Scan for the cell matching the given text and deliver its (X, Y) coordinate at center. 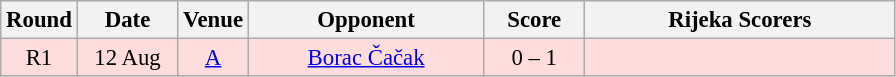
A (214, 58)
0 – 1 (534, 58)
Borac Čačak (366, 58)
R1 (39, 58)
Venue (214, 20)
12 Aug (128, 58)
Score (534, 20)
Date (128, 20)
Opponent (366, 20)
Round (39, 20)
Rijeka Scorers (740, 20)
